Find where the given text appears and provide that cell's center as (x, y) coordinate. 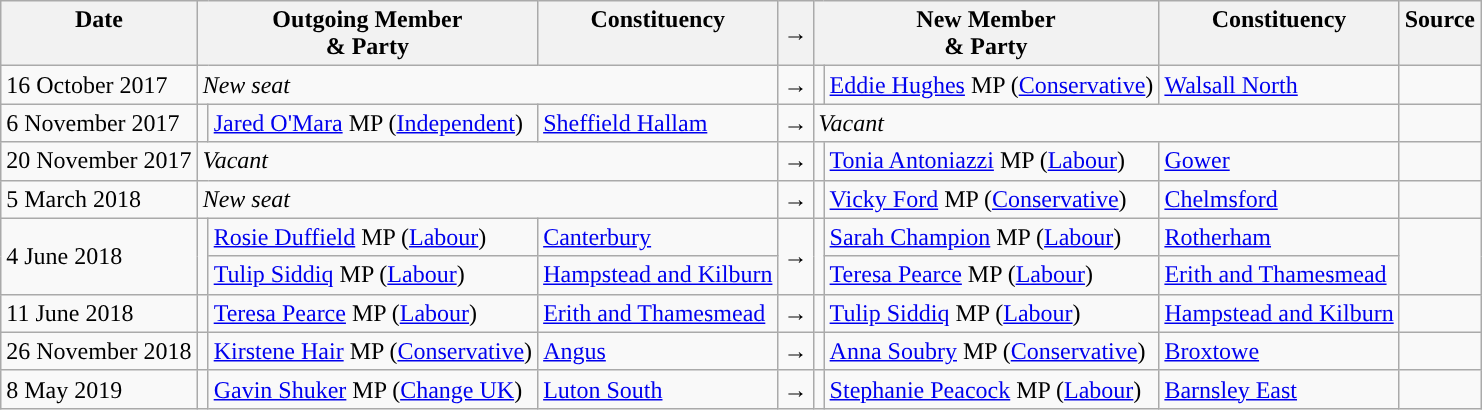
5 March 2018 (99, 199)
6 November 2017 (99, 123)
26 November 2018 (99, 351)
20 November 2017 (99, 161)
Walsall North (1279, 85)
Jared O'Mara MP (Independent) (372, 123)
16 October 2017 (99, 85)
New Member& Party (986, 34)
Date (99, 34)
Rosie Duffield MP (Labour) (372, 237)
Luton South (658, 389)
Kirstene Hair MP (Conservative) (372, 351)
Sheffield Hallam (658, 123)
Chelmsford (1279, 199)
Sarah Champion MP (Labour) (992, 237)
Broxtowe (1279, 351)
Tonia Antoniazzi MP (Labour) (992, 161)
Rotherham (1279, 237)
Anna Soubry MP (Conservative) (992, 351)
Vicky Ford MP (Conservative) (992, 199)
Canterbury (658, 237)
11 June 2018 (99, 313)
Source (1440, 34)
Angus (658, 351)
Stephanie Peacock MP (Labour) (992, 389)
Eddie Hughes MP (Conservative) (992, 85)
Outgoing Member& Party (367, 34)
Gower (1279, 161)
4 June 2018 (99, 256)
8 May 2019 (99, 389)
Gavin Shuker MP (Change UK) (372, 389)
Barnsley East (1279, 389)
